Locate the cell with the specified text and output its [x, y] center coordinate. 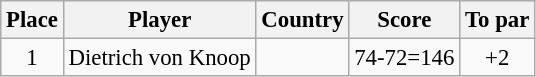
Country [302, 20]
Place [32, 20]
+2 [498, 58]
To par [498, 20]
Player [160, 20]
Score [404, 20]
Dietrich von Knoop [160, 58]
74-72=146 [404, 58]
1 [32, 58]
